Locate the cell with the specified text and output its [X, Y] center coordinate. 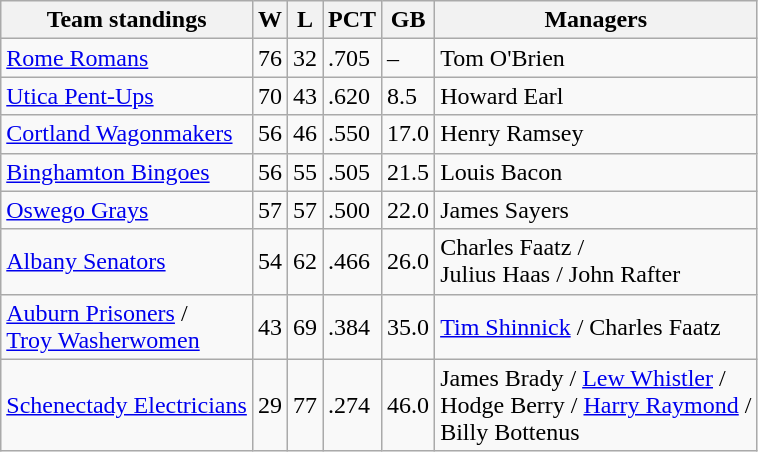
James Brady / Lew Whistler /Hodge Berry / Harry Raymond /Billy Bottenus [596, 405]
Louis Bacon [596, 172]
Albany Senators [127, 262]
62 [304, 262]
8.5 [408, 96]
29 [270, 405]
Team standings [127, 20]
Schenectady Electricians [127, 405]
22.0 [408, 210]
Auburn Prisoners / Troy Washerwomen [127, 326]
32 [304, 58]
26.0 [408, 262]
Utica Pent-Ups [127, 96]
55 [304, 172]
35.0 [408, 326]
– [408, 58]
Binghamton Bingoes [127, 172]
W [270, 20]
76 [270, 58]
GB [408, 20]
.384 [352, 326]
Managers [596, 20]
69 [304, 326]
.274 [352, 405]
.505 [352, 172]
Tom O'Brien [596, 58]
Oswego Grays [127, 210]
.466 [352, 262]
.500 [352, 210]
Rome Romans [127, 58]
Charles Faatz /Julius Haas / John Rafter [596, 262]
77 [304, 405]
Cortland Wagonmakers [127, 134]
.705 [352, 58]
Howard Earl [596, 96]
Tim Shinnick / Charles Faatz [596, 326]
70 [270, 96]
James Sayers [596, 210]
54 [270, 262]
17.0 [408, 134]
Henry Ramsey [596, 134]
46.0 [408, 405]
.620 [352, 96]
PCT [352, 20]
46 [304, 134]
.550 [352, 134]
21.5 [408, 172]
L [304, 20]
